Locate the cell with the specified text and output its (X, Y) center coordinate. 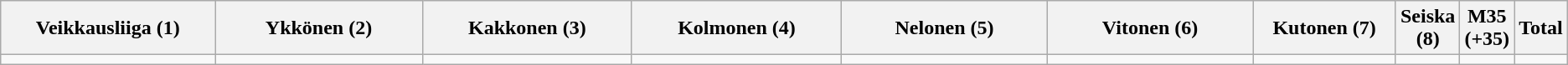
Vitonen (6) (1149, 28)
M35 (+35) (1488, 28)
Nelonen (5) (945, 28)
Kolmonen (4) (736, 28)
Seiska (8) (1427, 28)
Kakkonen (3) (527, 28)
Kutonen (7) (1325, 28)
Veikkausliiga (1) (108, 28)
Ykkönen (2) (319, 28)
Total (1541, 28)
